Provide the (X, Y) coordinate of the cell's center where the given text is located.  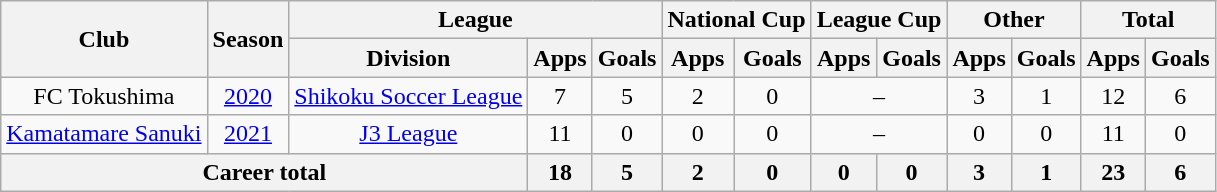
Shikoku Soccer League (408, 96)
2021 (248, 134)
Season (248, 39)
2020 (248, 96)
Kamatamare Sanuki (104, 134)
FC Tokushima (104, 96)
National Cup (736, 20)
12 (1113, 96)
23 (1113, 172)
League (476, 20)
League Cup (879, 20)
Other (1014, 20)
Division (408, 58)
18 (560, 172)
Total (1148, 20)
7 (560, 96)
J3 League (408, 134)
Club (104, 39)
Career total (264, 172)
